Scan for the cell matching the given text and deliver its [x, y] coordinate at center. 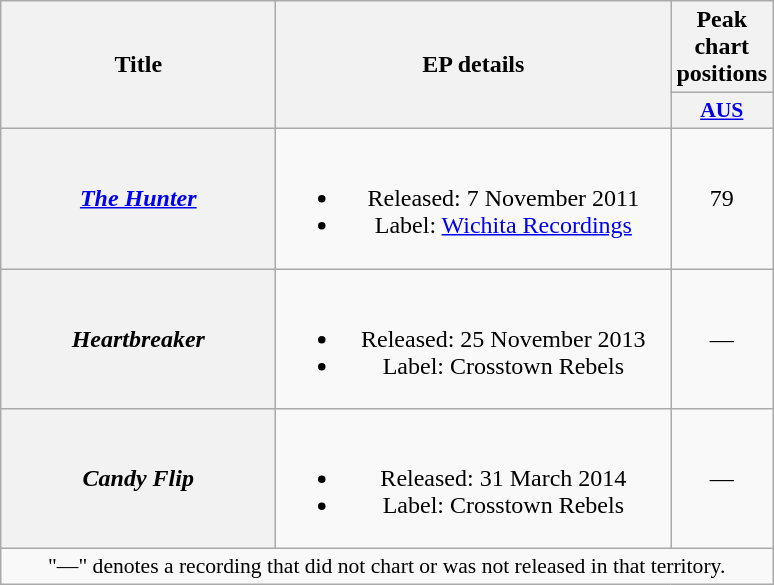
"—" denotes a recording that did not chart or was not released in that territory. [387, 567]
Released: 7 November 2011Label: Wichita Recordings [474, 198]
Heartbreaker [138, 338]
Released: 31 March 2014Label: Crosstown Rebels [474, 479]
Title [138, 65]
Peak chart positions [722, 47]
79 [722, 198]
Candy Flip [138, 479]
EP details [474, 65]
Released: 25 November 2013Label: Crosstown Rebels [474, 338]
The Hunter [138, 198]
AUS [722, 111]
